Determine the [x, y] coordinate at the center of the cell enclosing the given text.  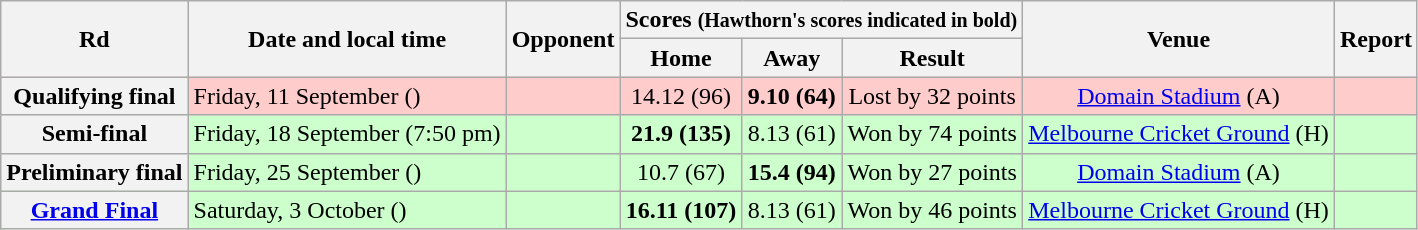
10.7 (67) [681, 172]
Opponent [563, 39]
Won by 27 points [932, 172]
Home [681, 58]
Won by 46 points [932, 210]
Friday, 18 September (7:50 pm) [347, 134]
Result [932, 58]
Friday, 25 September () [347, 172]
Semi-final [94, 134]
Away [792, 58]
9.10 (64) [792, 96]
16.11 (107) [681, 210]
Date and local time [347, 39]
Venue [1179, 39]
Friday, 11 September () [347, 96]
Won by 74 points [932, 134]
Scores (Hawthorn's scores indicated in bold) [822, 20]
Rd [94, 39]
Preliminary final [94, 172]
Qualifying final [94, 96]
21.9 (135) [681, 134]
14.12 (96) [681, 96]
Report [1376, 39]
15.4 (94) [792, 172]
Saturday, 3 October () [347, 210]
Lost by 32 points [932, 96]
Grand Final [94, 210]
